Provide the [X, Y] coordinate of the cell's center where the given text is located.  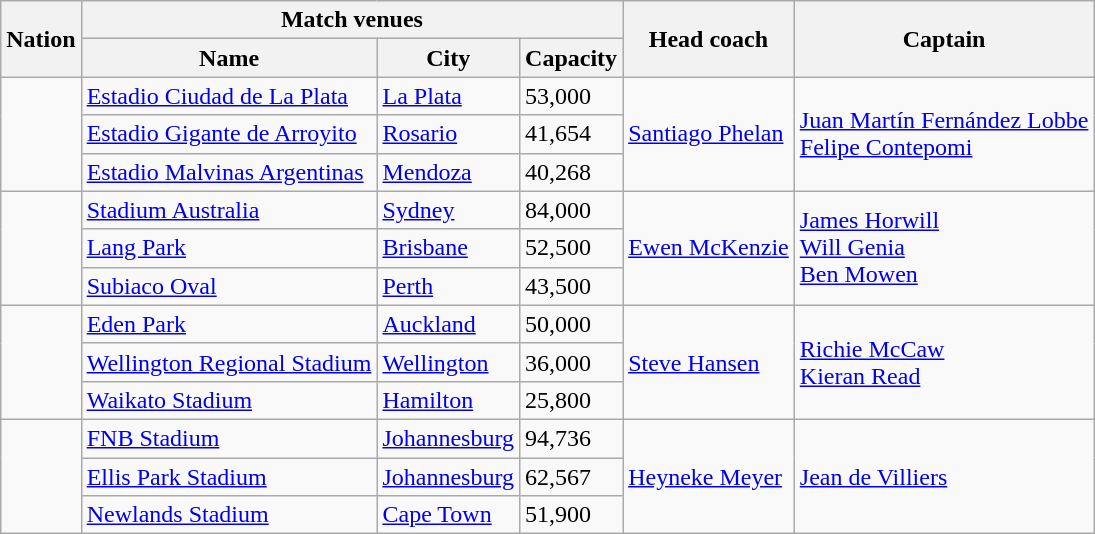
Hamilton [448, 400]
Estadio Ciudad de La Plata [229, 96]
Richie McCawKieran Read [944, 362]
Captain [944, 39]
FNB Stadium [229, 438]
City [448, 58]
Ellis Park Stadium [229, 477]
Mendoza [448, 172]
Eden Park [229, 324]
41,654 [572, 134]
Juan Martín Fernández LobbeFelipe Contepomi [944, 134]
36,000 [572, 362]
Wellington Regional Stadium [229, 362]
25,800 [572, 400]
Lang Park [229, 248]
50,000 [572, 324]
Subiaco Oval [229, 286]
84,000 [572, 210]
94,736 [572, 438]
53,000 [572, 96]
Name [229, 58]
Rosario [448, 134]
La Plata [448, 96]
Steve Hansen [709, 362]
62,567 [572, 477]
Auckland [448, 324]
Santiago Phelan [709, 134]
James HorwillWill GeniaBen Mowen [944, 248]
Perth [448, 286]
Heyneke Meyer [709, 476]
Jean de Villiers [944, 476]
Cape Town [448, 515]
51,900 [572, 515]
40,268 [572, 172]
Estadio Gigante de Arroyito [229, 134]
Head coach [709, 39]
52,500 [572, 248]
Stadium Australia [229, 210]
Brisbane [448, 248]
Wellington [448, 362]
Estadio Malvinas Argentinas [229, 172]
Nation [41, 39]
Sydney [448, 210]
43,500 [572, 286]
Match venues [352, 20]
Ewen McKenzie [709, 248]
Newlands Stadium [229, 515]
Capacity [572, 58]
Waikato Stadium [229, 400]
